Scan for the cell matching the given text and deliver its (x, y) coordinate at center. 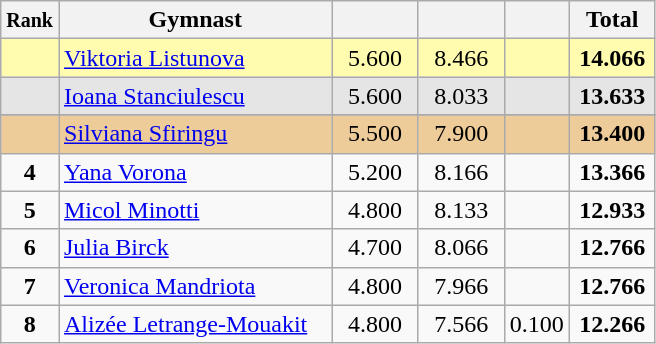
0.100 (536, 324)
6 (30, 248)
7.900 (461, 134)
7.966 (461, 286)
8.133 (461, 210)
Julia Birck (195, 248)
8.066 (461, 248)
Yana Vorona (195, 172)
4.700 (375, 248)
8.466 (461, 58)
5.500 (375, 134)
13.400 (612, 134)
Ioana Stanciulescu (195, 96)
Veronica Mandriota (195, 286)
Viktoria Listunova (195, 58)
12.933 (612, 210)
8.166 (461, 172)
8.033 (461, 96)
Micol Minotti (195, 210)
4 (30, 172)
5 (30, 210)
12.266 (612, 324)
7 (30, 286)
5.200 (375, 172)
Alizée Letrange-Mouakit (195, 324)
14.066 (612, 58)
13.366 (612, 172)
8 (30, 324)
Rank (30, 20)
7.566 (461, 324)
Total (612, 20)
Gymnast (195, 20)
Silviana Sfiringu (195, 134)
13.633 (612, 96)
